From the cell containing the given text, extract its center point as [x, y] coordinate. 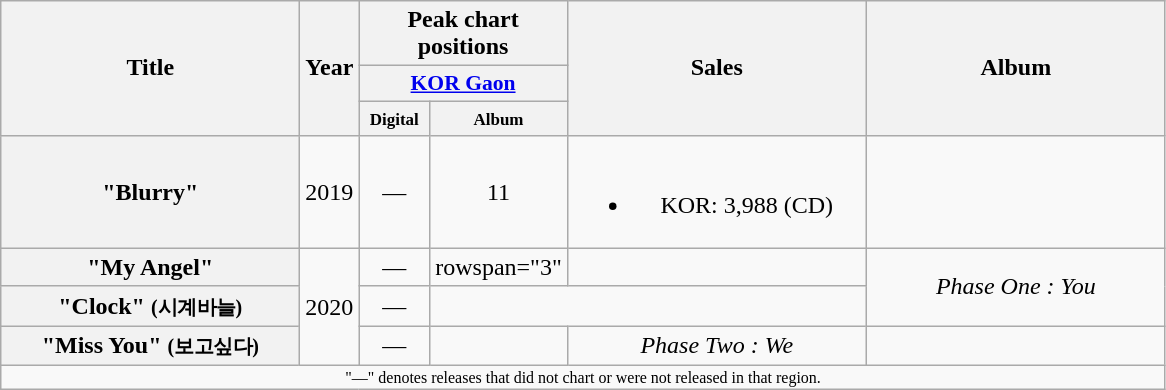
Digital [394, 118]
"Miss You" (보고싶다) [150, 346]
Year [330, 68]
KOR Gaon [463, 84]
Title [150, 68]
Peak chart positions [463, 34]
Phase Two : We [716, 346]
11 [499, 192]
KOR: 3,988 (CD) [716, 192]
2019 [330, 192]
Sales [716, 68]
"—" denotes releases that did not chart or were not released in that region. [584, 377]
2020 [330, 306]
rowspan="3" [499, 267]
"Clock" (시계바늘) [150, 306]
"Blurry" [150, 192]
Phase One : You [1016, 287]
"My Angel" [150, 267]
